Identify which cell holds the provided text, then report its [x, y] central coordinate. 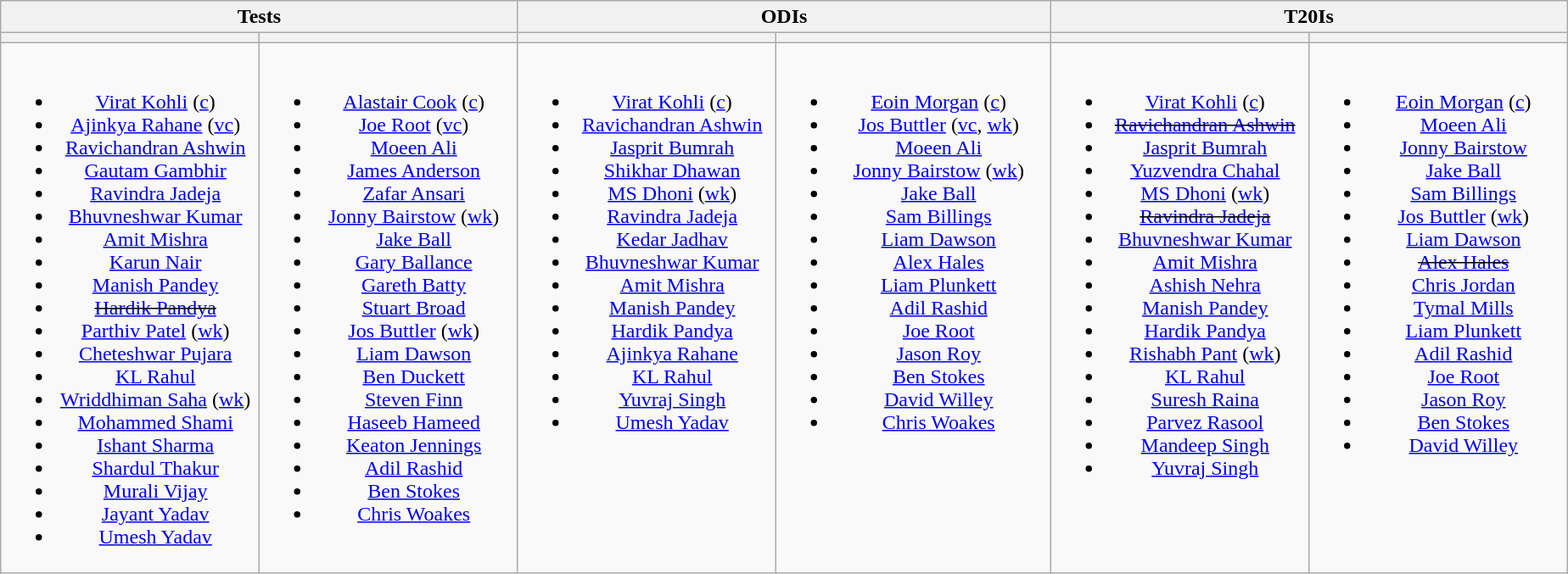
T20Is [1308, 17]
ODIs [784, 17]
Tests [260, 17]
